Find where the given text appears and provide that cell's center as (X, Y) coordinate. 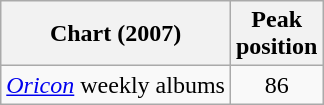
Chart (2007) (116, 34)
Peakposition (276, 34)
Oricon weekly albums (116, 85)
86 (276, 85)
